Locate the cell with the specified text and output its (X, Y) center coordinate. 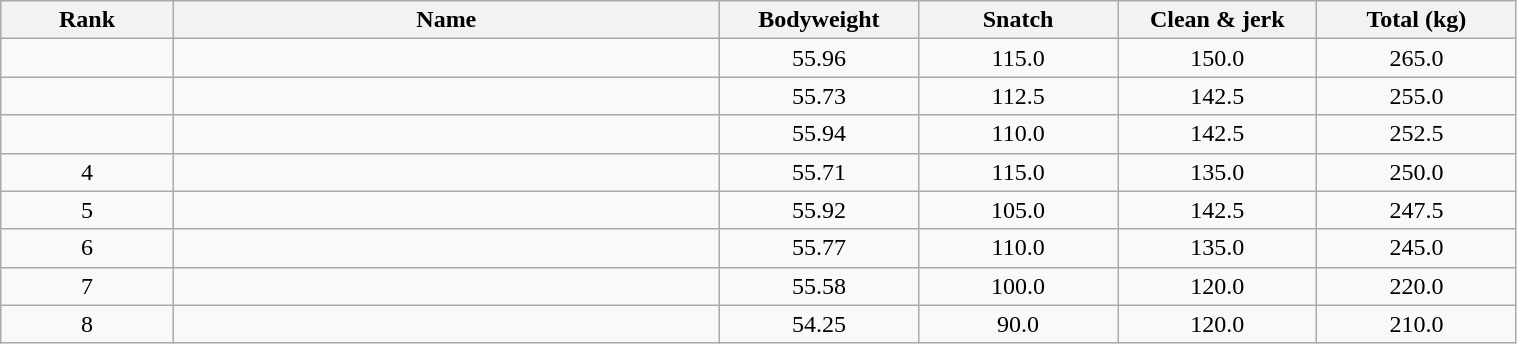
55.94 (818, 134)
255.0 (1416, 96)
100.0 (1018, 286)
6 (87, 248)
112.5 (1018, 96)
Total (kg) (1416, 20)
55.73 (818, 96)
150.0 (1218, 58)
245.0 (1416, 248)
8 (87, 324)
55.92 (818, 210)
250.0 (1416, 172)
55.71 (818, 172)
54.25 (818, 324)
5 (87, 210)
7 (87, 286)
90.0 (1018, 324)
265.0 (1416, 58)
4 (87, 172)
55.96 (818, 58)
Rank (87, 20)
252.5 (1416, 134)
Snatch (1018, 20)
Name (446, 20)
55.77 (818, 248)
55.58 (818, 286)
105.0 (1018, 210)
220.0 (1416, 286)
Bodyweight (818, 20)
247.5 (1416, 210)
Clean & jerk (1218, 20)
210.0 (1416, 324)
